Return the [x, y] coordinate for the center point of the cell that contains the specified text.  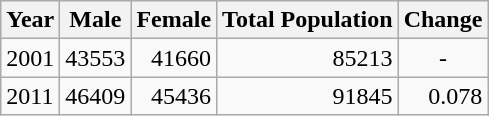
43553 [96, 58]
Total Population [308, 20]
Male [96, 20]
46409 [96, 96]
Female [174, 20]
Year [30, 20]
91845 [308, 96]
45436 [174, 96]
- [443, 58]
85213 [308, 58]
41660 [174, 58]
2011 [30, 96]
2001 [30, 58]
0.078 [443, 96]
Change [443, 20]
